Search for the cell housing the specified text and yield its (X, Y) center coordinate. 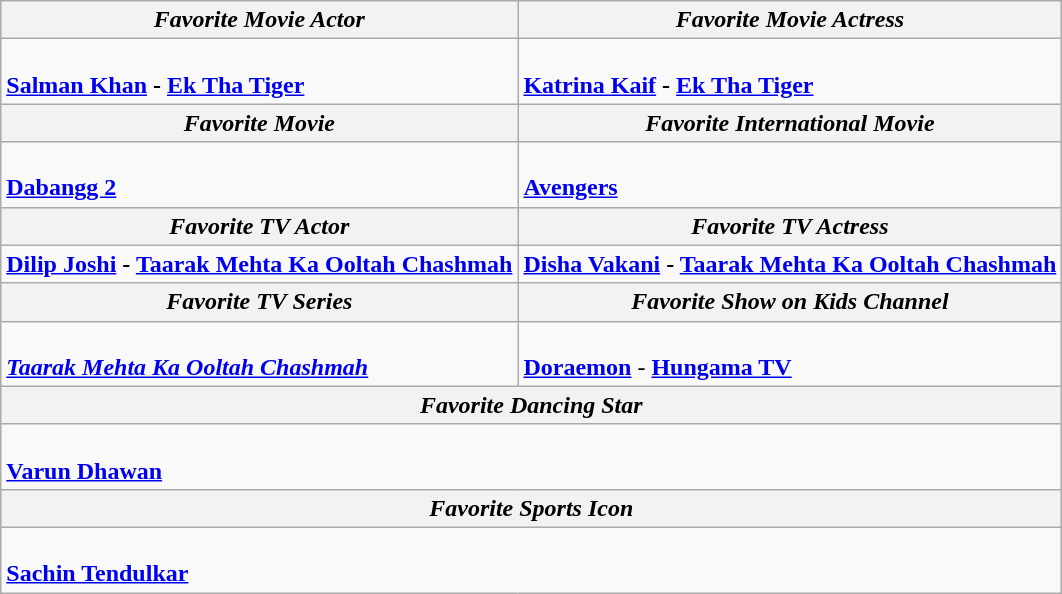
Dabangg 2 (260, 174)
Favorite Show on Kids Channel (790, 302)
Favorite Movie Actor (260, 20)
Favorite Sports Icon (532, 508)
Favorite TV Actress (790, 226)
Varun Dhawan (532, 456)
Doraemon - Hungama TV (790, 354)
Favorite TV Series (260, 302)
Sachin Tendulkar (532, 560)
Favorite TV Actor (260, 226)
Favorite Dancing Star (532, 405)
Salman Khan - Ek Tha Tiger (260, 72)
Taarak Mehta Ka Ooltah Chashmah (260, 354)
Favorite International Movie (790, 123)
Dilip Joshi - Taarak Mehta Ka Ooltah Chashmah (260, 264)
Favorite Movie (260, 123)
Katrina Kaif - Ek Tha Tiger (790, 72)
Avengers (790, 174)
Disha Vakani - Taarak Mehta Ka Ooltah Chashmah (790, 264)
Favorite Movie Actress (790, 20)
